Output the (X, Y) coordinate of the center of the cell containing the given text.  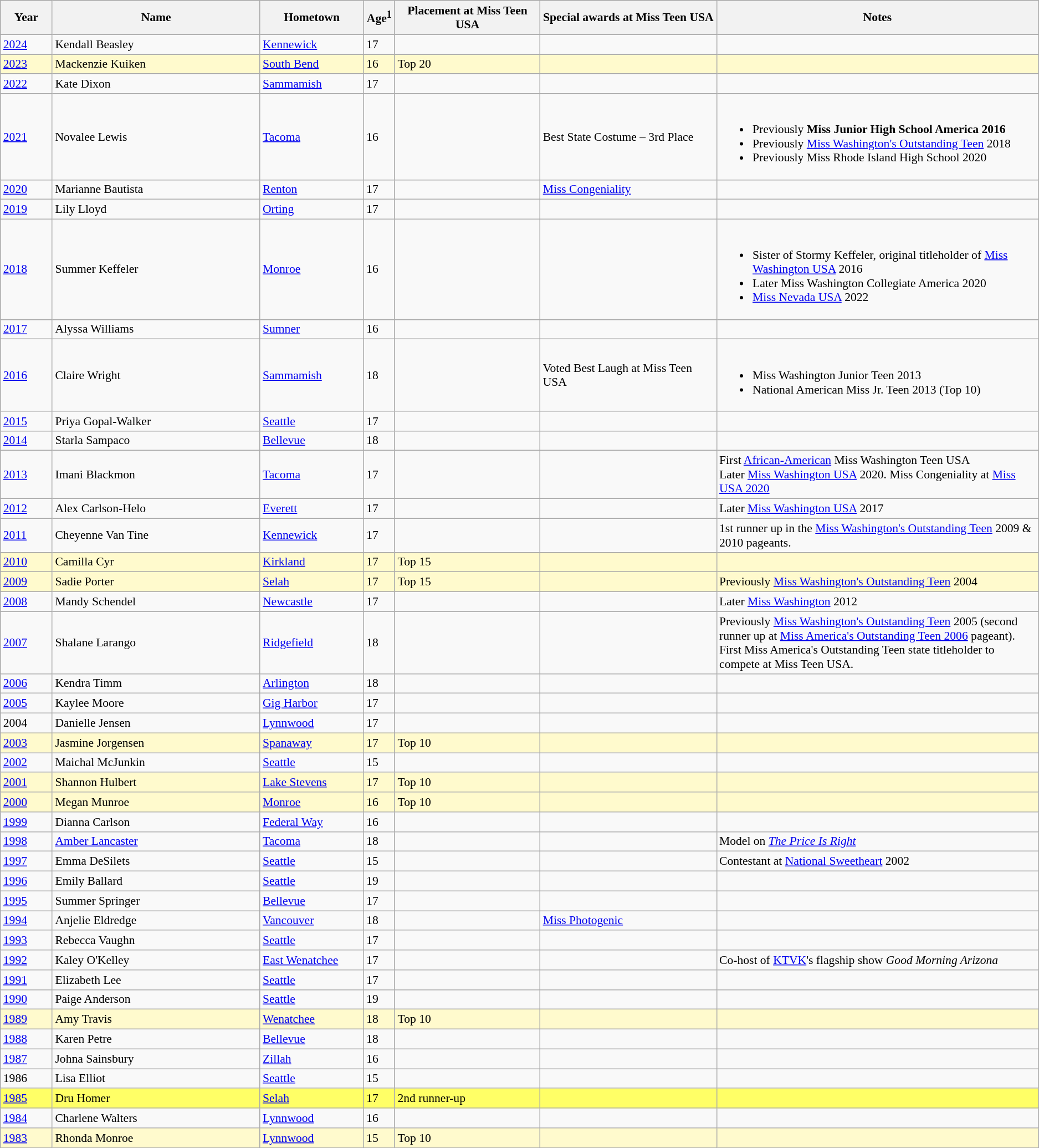
Lake Stevens (311, 783)
East Wenatchee (311, 960)
2022 (27, 84)
1991 (27, 980)
2009 (27, 582)
Lily Lloyd (156, 210)
Camilla Cyr (156, 563)
Marianne Bautista (156, 190)
2001 (27, 783)
2004 (27, 723)
Miss Washington Junior Teen 2013National American Miss Jr. Teen 2013 (Top 10) (878, 375)
2007 (27, 642)
Placement at Miss Teen USA (467, 18)
Sumner (311, 329)
Priya Gopal-Walker (156, 421)
Kirkland (311, 563)
Name (156, 18)
1999 (27, 822)
Newcastle (311, 602)
Year (27, 18)
Alex Carlson-Helo (156, 509)
1996 (27, 881)
Notes (878, 18)
Mandy Schendel (156, 602)
Cheyenne Van Tine (156, 535)
Amber Lancaster (156, 842)
Contestant at National Sweetheart 2002 (878, 861)
Ridgefield (311, 642)
Renton (311, 190)
2008 (27, 602)
Later Miss Washington 2012 (878, 602)
1990 (27, 1000)
Summer Keffeler (156, 269)
Summer Springer (156, 901)
Vancouver (311, 921)
Arlington (311, 684)
First African-American Miss Washington Teen USALater Miss Washington USA 2020. Miss Congeniality at Miss USA 2020 (878, 474)
2019 (27, 210)
Novalee Lewis (156, 136)
1989 (27, 1019)
Kate Dixon (156, 84)
Claire Wright (156, 375)
1997 (27, 861)
2016 (27, 375)
2014 (27, 441)
Zillah (311, 1059)
1993 (27, 941)
2018 (27, 269)
Previously Miss Washington's Outstanding Teen 2004 (878, 582)
1998 (27, 842)
2017 (27, 329)
Voted Best Laugh at Miss Teen USA (628, 375)
Miss Congeniality (628, 190)
Mackenzie Kuiken (156, 64)
Sadie Porter (156, 582)
Charlene Walters (156, 1118)
Alyssa Williams (156, 329)
Elizabeth Lee (156, 980)
Kaylee Moore (156, 703)
Emma DeSilets (156, 861)
2011 (27, 535)
Federal Way (311, 822)
Maichal McJunkin (156, 763)
2nd runner-up (467, 1099)
2006 (27, 684)
Shalane Larango (156, 642)
Starla Sampaco (156, 441)
Kendall Beasley (156, 44)
Jasmine Jorgensen (156, 743)
Age1 (379, 18)
1985 (27, 1099)
Previously Miss Junior High School America 2016Previously Miss Washington's Outstanding Teen 2018Previously Miss Rhode Island High School 2020 (878, 136)
Model on The Price Is Right (878, 842)
Karen Petre (156, 1039)
Amy Travis (156, 1019)
2020 (27, 190)
2015 (27, 421)
2012 (27, 509)
2013 (27, 474)
Kendra Timm (156, 684)
1986 (27, 1079)
2023 (27, 64)
South Bend (311, 64)
Miss Photogenic (628, 921)
2000 (27, 802)
Spanaway (311, 743)
Co-host of KTVK's flagship show Good Morning Arizona (878, 960)
2003 (27, 743)
Dianna Carlson (156, 822)
Shannon Hulbert (156, 783)
1988 (27, 1039)
Gig Harbor (311, 703)
1983 (27, 1138)
1984 (27, 1118)
2005 (27, 703)
2021 (27, 136)
Later Miss Washington USA 2017 (878, 509)
Danielle Jensen (156, 723)
Top 20 (467, 64)
1st runner up in the Miss Washington's Outstanding Teen 2009 & 2010 pageants. (878, 535)
Johna Sainsbury (156, 1059)
Megan Munroe (156, 802)
Everett (311, 509)
Rhonda Monroe (156, 1138)
Kaley O'Kelley (156, 960)
Sister of Stormy Keffeler, original titleholder of Miss Washington USA 2016Later Miss Washington Collegiate America 2020Miss Nevada USA 2022 (878, 269)
Dru Homer (156, 1099)
1994 (27, 921)
2010 (27, 563)
Anjelie Eldredge (156, 921)
Imani Blackmon (156, 474)
Emily Ballard (156, 881)
Paige Anderson (156, 1000)
1992 (27, 960)
1987 (27, 1059)
Best State Costume – 3rd Place (628, 136)
Lisa Elliot (156, 1079)
Hometown (311, 18)
2024 (27, 44)
Orting (311, 210)
Special awards at Miss Teen USA (628, 18)
Rebecca Vaughn (156, 941)
1995 (27, 901)
2002 (27, 763)
Wenatchee (311, 1019)
